Capture the cell that displays the provided text and extract its [X, Y] central coordinate. 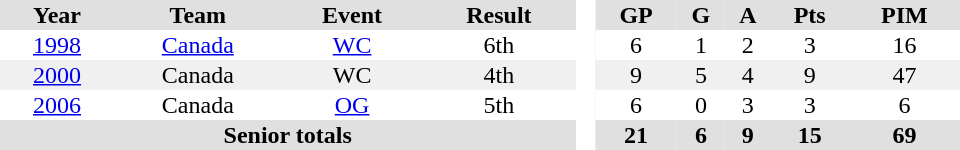
0 [701, 105]
G [701, 15]
1998 [57, 45]
PIM [904, 15]
47 [904, 75]
Senior totals [288, 135]
6th [500, 45]
5 [701, 75]
1 [701, 45]
A [748, 15]
OG [352, 105]
Team [198, 15]
2006 [57, 105]
16 [904, 45]
15 [810, 135]
21 [636, 135]
Pts [810, 15]
4th [500, 75]
4 [748, 75]
Result [500, 15]
2 [748, 45]
5th [500, 105]
Event [352, 15]
Year [57, 15]
69 [904, 135]
GP [636, 15]
2000 [57, 75]
